Capture the cell that displays the provided text and extract its (X, Y) central coordinate. 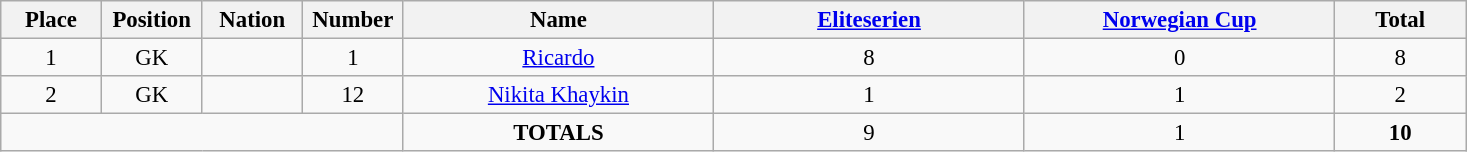
Position (152, 20)
0 (1180, 58)
Number (354, 20)
Eliteserien (870, 20)
9 (870, 133)
Place (52, 20)
Total (1400, 20)
10 (1400, 133)
Ricardo (558, 58)
TOTALS (558, 133)
Norwegian Cup (1180, 20)
Nation (252, 20)
12 (354, 95)
Name (558, 20)
Nikita Khaykin (558, 95)
